Identify which cell holds the provided text, then report its (X, Y) central coordinate. 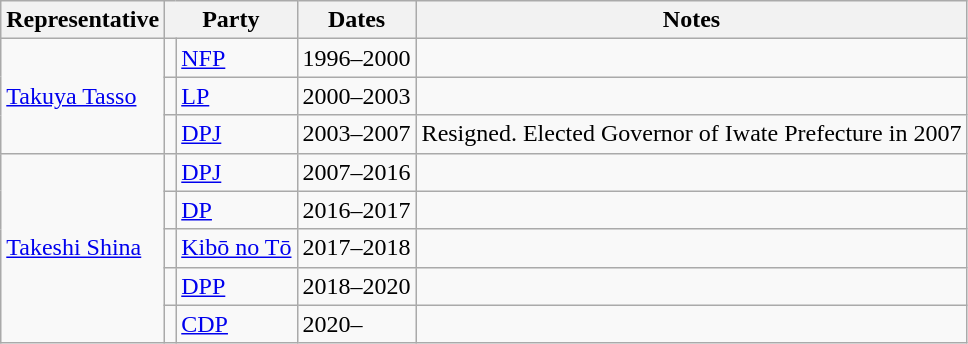
2007–2016 (356, 172)
2020– (356, 324)
Kibō no Tō (236, 248)
2000–2003 (356, 96)
Notes (692, 20)
NFP (236, 58)
Dates (356, 20)
DP (236, 210)
1996–2000 (356, 58)
2016–2017 (356, 210)
Resigned. Elected Governor of Iwate Prefecture in 2007 (692, 134)
CDP (236, 324)
2003–2007 (356, 134)
Takuya Tasso (83, 96)
DPP (236, 286)
LP (236, 96)
Representative (83, 20)
2018–2020 (356, 286)
Takeshi Shina (83, 248)
Party (231, 20)
2017–2018 (356, 248)
